For the text-containing cell, return its midpoint in (X, Y) coordinate format. 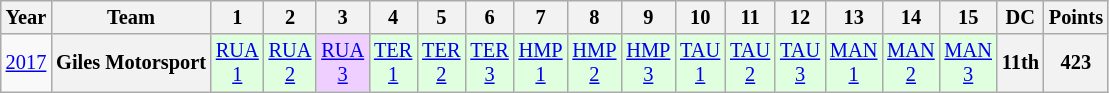
10 (700, 17)
8 (594, 17)
12 (800, 17)
RUA1 (238, 63)
TAU1 (700, 63)
1 (238, 17)
6 (489, 17)
Year (26, 17)
Giles Motorsport (131, 63)
14 (910, 17)
TER3 (489, 63)
13 (854, 17)
11 (750, 17)
423 (1076, 63)
TAU3 (800, 63)
TER1 (393, 63)
2 (290, 17)
MAN3 (968, 63)
5 (441, 17)
TER2 (441, 63)
3 (342, 17)
RUA3 (342, 63)
TAU2 (750, 63)
Team (131, 17)
2017 (26, 63)
Points (1076, 17)
4 (393, 17)
HMP1 (541, 63)
9 (648, 17)
HMP2 (594, 63)
MAN2 (910, 63)
15 (968, 17)
DC (1020, 17)
7 (541, 17)
11th (1020, 63)
RUA2 (290, 63)
HMP3 (648, 63)
MAN1 (854, 63)
